Return the (x, y) coordinate for the center point of the cell that contains the specified text.  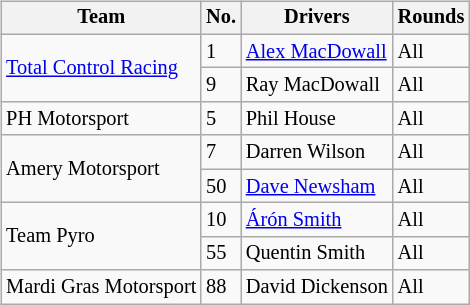
5 (221, 119)
Darren Wilson (317, 152)
Dave Newsham (317, 186)
9 (221, 85)
Drivers (317, 18)
PH Motorsport (101, 119)
David Dickenson (317, 287)
Alex MacDowall (317, 51)
55 (221, 253)
Árón Smith (317, 220)
88 (221, 287)
Amery Motorsport (101, 168)
Team (101, 18)
Ray MacDowall (317, 85)
Phil House (317, 119)
1 (221, 51)
No. (221, 18)
Rounds (432, 18)
7 (221, 152)
Quentin Smith (317, 253)
Total Control Racing (101, 68)
Mardi Gras Motorsport (101, 287)
Team Pyro (101, 236)
50 (221, 186)
10 (221, 220)
